Output the (X, Y) coordinate of the center of the cell containing the given text.  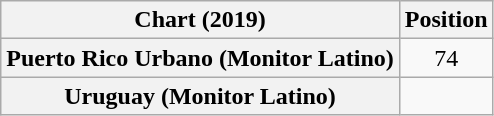
74 (446, 58)
Chart (2019) (200, 20)
Position (446, 20)
Puerto Rico Urbano (Monitor Latino) (200, 58)
Uruguay (Monitor Latino) (200, 96)
